For the text-containing cell, return its midpoint in (x, y) coordinate format. 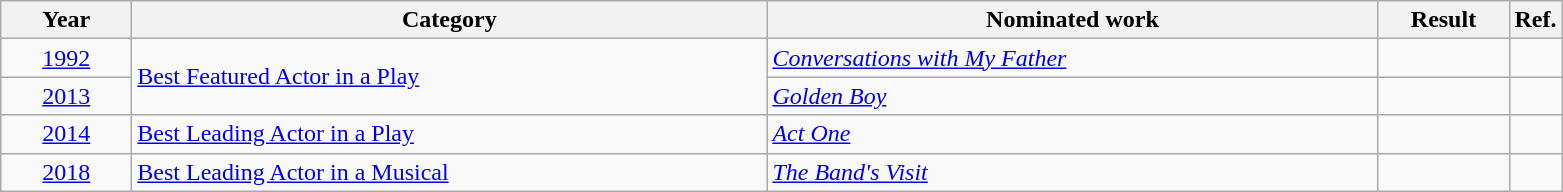
Nominated work (1072, 20)
Ref. (1536, 20)
Category (450, 20)
Best Leading Actor in a Musical (450, 172)
2014 (66, 134)
Result (1444, 20)
Act One (1072, 134)
Best Featured Actor in a Play (450, 77)
Conversations with My Father (1072, 58)
1992 (66, 58)
Best Leading Actor in a Play (450, 134)
Year (66, 20)
2018 (66, 172)
The Band's Visit (1072, 172)
2013 (66, 96)
Golden Boy (1072, 96)
